Locate the cell with the specified text and output its [x, y] center coordinate. 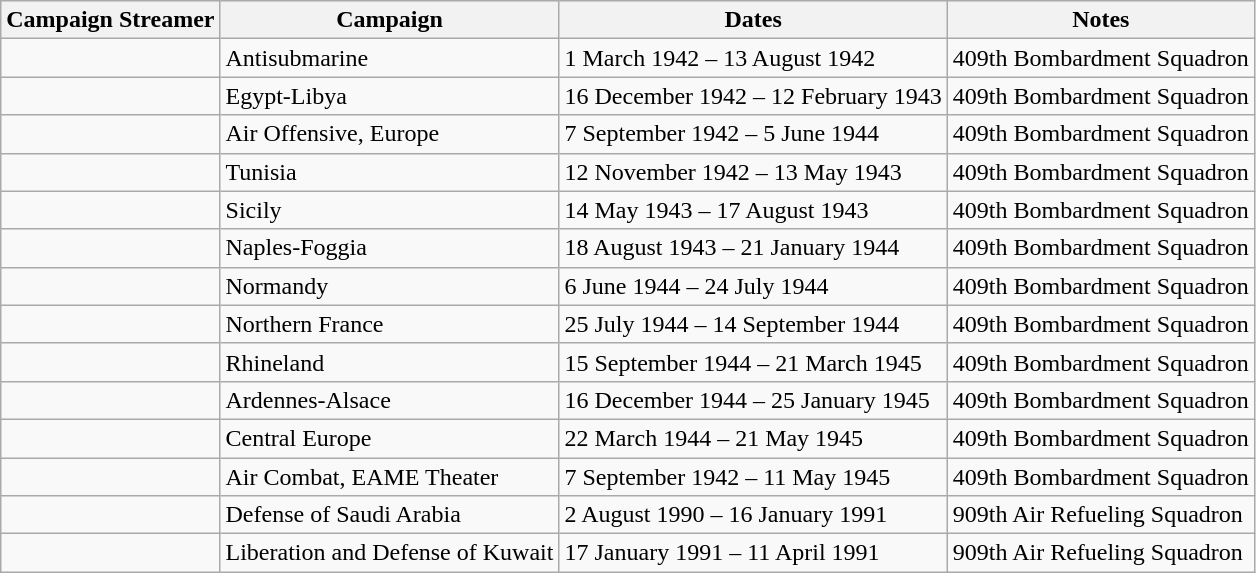
2 August 1990 – 16 January 1991 [753, 515]
Defense of Saudi Arabia [390, 515]
15 September 1944 – 21 March 1945 [753, 362]
Campaign [390, 20]
Egypt-Libya [390, 96]
6 June 1944 – 24 July 1944 [753, 286]
Rhineland [390, 362]
Antisubmarine [390, 58]
Naples-Foggia [390, 248]
1 March 1942 – 13 August 1942 [753, 58]
Air Combat, EAME Theater [390, 477]
16 December 1942 – 12 February 1943 [753, 96]
Notes [1100, 20]
Northern France [390, 324]
Ardennes-Alsace [390, 400]
14 May 1943 – 17 August 1943 [753, 210]
Campaign Streamer [110, 20]
Central Europe [390, 438]
Air Offensive, Europe [390, 134]
Tunisia [390, 172]
7 September 1942 – 5 June 1944 [753, 134]
25 July 1944 – 14 September 1944 [753, 324]
12 November 1942 – 13 May 1943 [753, 172]
Sicily [390, 210]
Normandy [390, 286]
17 January 1991 – 11 April 1991 [753, 553]
16 December 1944 – 25 January 1945 [753, 400]
22 March 1944 – 21 May 1945 [753, 438]
7 September 1942 – 11 May 1945 [753, 477]
Liberation and Defense of Kuwait [390, 553]
18 August 1943 – 21 January 1944 [753, 248]
Dates [753, 20]
